Find where the given text appears and provide that cell's center as [X, Y] coordinate. 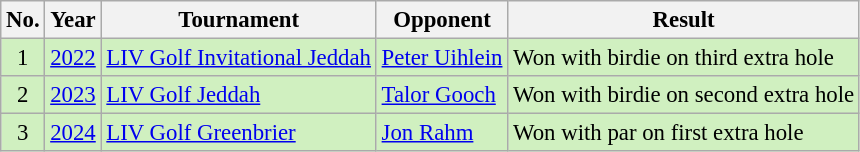
LIV Golf Jeddah [238, 95]
3 [23, 133]
Won with par on first extra hole [684, 133]
1 [23, 58]
Opponent [442, 20]
Talor Gooch [442, 95]
2 [23, 95]
Peter Uihlein [442, 58]
No. [23, 20]
Result [684, 20]
LIV Golf Greenbrier [238, 133]
2022 [73, 58]
Tournament [238, 20]
2024 [73, 133]
Jon Rahm [442, 133]
2023 [73, 95]
LIV Golf Invitational Jeddah [238, 58]
Year [73, 20]
Won with birdie on second extra hole [684, 95]
Won with birdie on third extra hole [684, 58]
